Search for the cell housing the specified text and yield its (x, y) center coordinate. 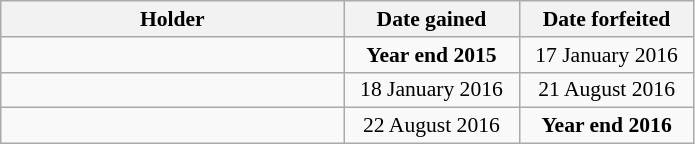
21 August 2016 (606, 90)
18 January 2016 (432, 90)
17 January 2016 (606, 55)
Holder (172, 19)
Year end 2016 (606, 126)
22 August 2016 (432, 126)
Date gained (432, 19)
Date forfeited (606, 19)
Year end 2015 (432, 55)
